Search for the cell housing the specified text and yield its (x, y) center coordinate. 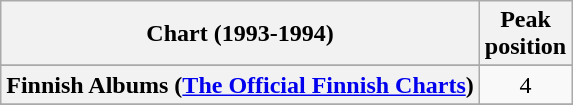
Peakposition (525, 34)
Finnish Albums (The Official Finnish Charts) (240, 85)
Chart (1993-1994) (240, 34)
4 (525, 85)
